Provide the [X, Y] coordinate of the cell's center where the given text is located.  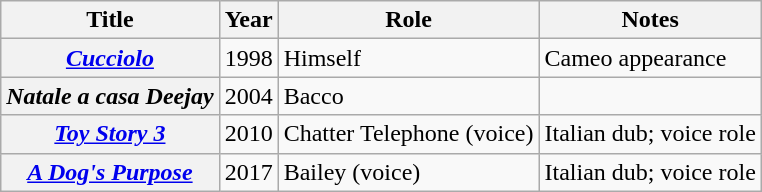
Toy Story 3 [110, 134]
Chatter Telephone (voice) [408, 134]
2004 [248, 96]
Cameo appearance [650, 58]
Title [110, 20]
Notes [650, 20]
1998 [248, 58]
2017 [248, 172]
Bacco [408, 96]
Himself [408, 58]
A Dog's Purpose [110, 172]
Cucciolo [110, 58]
Role [408, 20]
2010 [248, 134]
Natale a casa Deejay [110, 96]
Year [248, 20]
Bailey (voice) [408, 172]
